For the text-containing cell, return its midpoint in (X, Y) coordinate format. 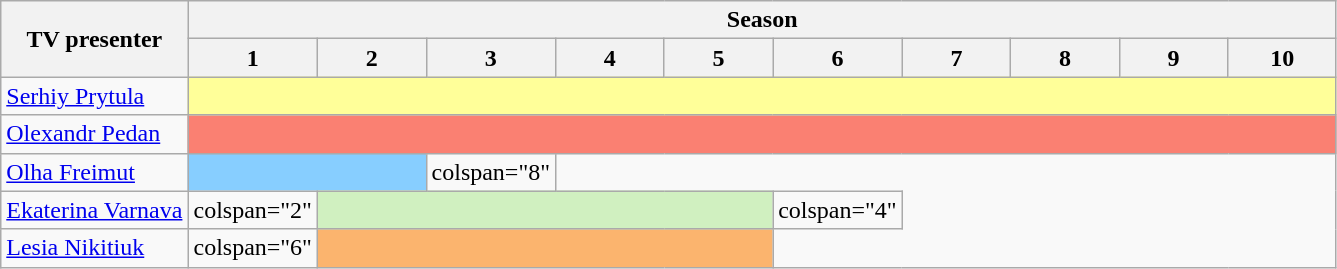
colspan="8" (491, 172)
Olha Freimut (94, 172)
3 (491, 58)
1 (253, 58)
Olexandr Pedan (94, 134)
5 (718, 58)
2 (372, 58)
9 (1174, 58)
colspan="4" (838, 210)
8 (1066, 58)
Lesia Nikitiuk (94, 248)
4 (610, 58)
7 (956, 58)
Season (762, 20)
Serhiy Prytula (94, 96)
6 (838, 58)
10 (1282, 58)
colspan="6" (253, 248)
colspan="2" (253, 210)
Ekaterina Varnava (94, 210)
TV presenter (94, 39)
